For the text-containing cell, return its midpoint in [X, Y] coordinate format. 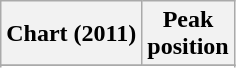
Peakposition [188, 34]
Chart (2011) [72, 34]
